Search for the cell housing the specified text and yield its [X, Y] center coordinate. 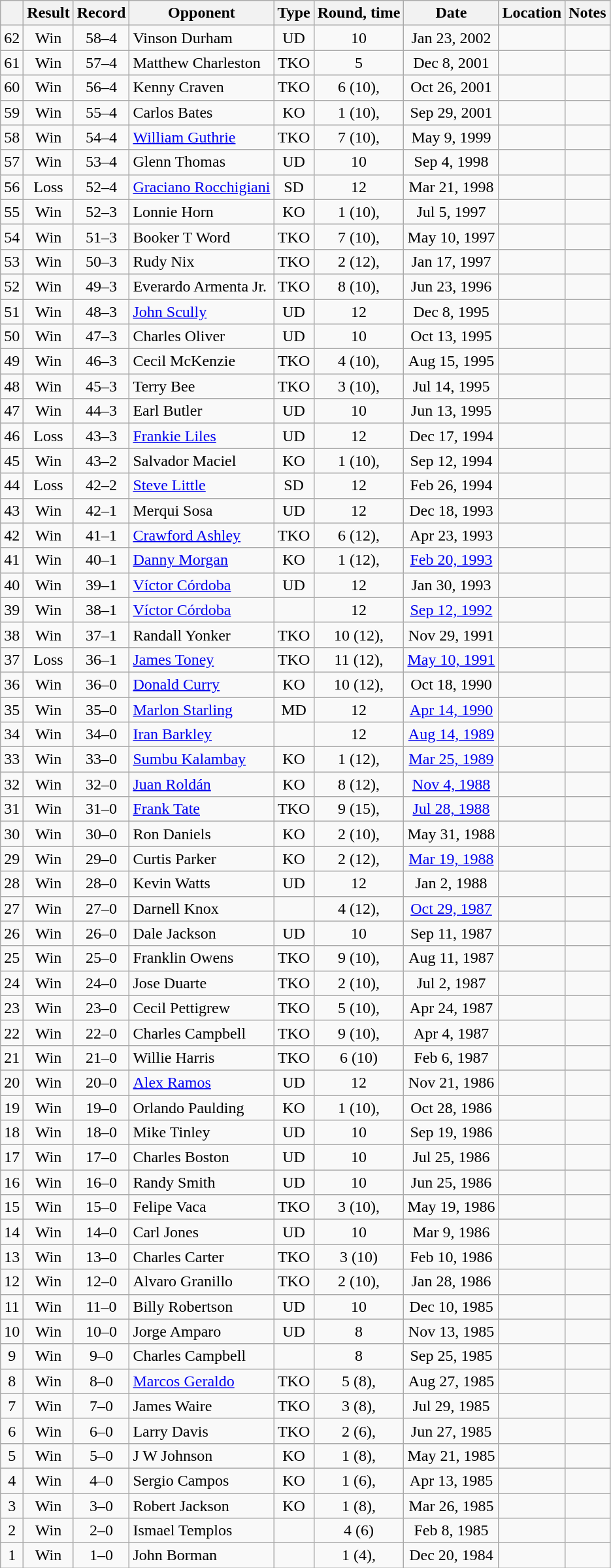
52–3 [101, 212]
52 [12, 286]
4 (10), [359, 361]
Dec 8, 2001 [451, 63]
4 (6) [359, 1531]
22 [12, 1033]
4 (12), [359, 909]
9–0 [101, 1356]
Feb 6, 1987 [451, 1058]
36 [12, 684]
9 [12, 1356]
48 [12, 386]
11 (12), [359, 659]
Glenn Thomas [201, 162]
Notes [587, 13]
6–0 [101, 1431]
50 [12, 337]
47 [12, 411]
61 [12, 63]
1 (4), [359, 1556]
1 (6), [359, 1480]
Jun 25, 1986 [451, 1182]
26 [12, 933]
62 [12, 38]
1–0 [101, 1556]
Sep 11, 1987 [451, 933]
17–0 [101, 1158]
43 [12, 510]
Jan 23, 2002 [451, 38]
20 [12, 1082]
25–0 [101, 958]
49–3 [101, 286]
3 [12, 1505]
53–4 [101, 162]
17 [12, 1158]
14–0 [101, 1232]
Matthew Charleston [201, 63]
Charles Carter [201, 1257]
7 [12, 1406]
51–3 [101, 237]
42–2 [101, 486]
James Waire [201, 1406]
Kevin Watts [201, 884]
Sep 19, 1986 [451, 1133]
43–2 [101, 461]
Opponent [201, 13]
41–1 [101, 535]
Earl Butler [201, 411]
Apr 13, 1985 [451, 1480]
22–0 [101, 1033]
Apr 24, 1987 [451, 1008]
MD [294, 709]
37 [12, 659]
21–0 [101, 1058]
18–0 [101, 1133]
Steve Little [201, 486]
2 (6), [359, 1431]
Lonnie Horn [201, 212]
May 10, 1997 [451, 237]
28 [12, 884]
36–0 [101, 684]
58 [12, 137]
Charles Boston [201, 1158]
Mar 26, 1985 [451, 1505]
Marcos Geraldo [201, 1381]
Oct 28, 1986 [451, 1108]
18 [12, 1133]
Record [101, 13]
7–0 [101, 1406]
Aug 14, 1989 [451, 735]
Jul 25, 1986 [451, 1158]
Frank Tate [201, 809]
Jul 5, 1997 [451, 212]
56 [12, 187]
Randy Smith [201, 1182]
8 (10), [359, 286]
2–0 [101, 1531]
38 [12, 635]
Aug 27, 1985 [451, 1381]
Jul 29, 1985 [451, 1406]
27–0 [101, 909]
Round, time [359, 13]
Kenny Craven [201, 88]
5–0 [101, 1456]
Jun 23, 1996 [451, 286]
21 [12, 1058]
19 [12, 1108]
Feb 8, 1985 [451, 1531]
20–0 [101, 1082]
9 (15), [359, 809]
Dale Jackson [201, 933]
Terry Bee [201, 386]
Mar 21, 1998 [451, 187]
Booker T Word [201, 237]
34–0 [101, 735]
24 [12, 983]
Ron Daniels [201, 834]
Salvador Maciel [201, 461]
Sep 4, 1998 [451, 162]
35–0 [101, 709]
Merqui Sosa [201, 510]
5 (8), [359, 1381]
Orlando Paulding [201, 1108]
23 [12, 1008]
Oct 29, 1987 [451, 909]
32–0 [101, 784]
Dec 20, 1984 [451, 1556]
44–3 [101, 411]
May 10, 1991 [451, 659]
Willie Harris [201, 1058]
John Scully [201, 312]
Everardo Armenta Jr. [201, 286]
Billy Robertson [201, 1307]
Result [48, 13]
57–4 [101, 63]
Nov 21, 1986 [451, 1082]
6 [12, 1431]
58–4 [101, 38]
12–0 [101, 1282]
29–0 [101, 859]
2 [12, 1531]
46–3 [101, 361]
11–0 [101, 1307]
May 9, 1999 [451, 137]
34 [12, 735]
37–1 [101, 635]
John Borman [201, 1556]
Oct 26, 2001 [451, 88]
25 [12, 958]
14 [12, 1232]
Iran Barkley [201, 735]
Graciano Rocchigiani [201, 187]
May 19, 1986 [451, 1207]
16–0 [101, 1182]
Robert Jackson [201, 1505]
6 (10), [359, 88]
Larry Davis [201, 1431]
Juan Roldán [201, 784]
Jan 17, 1997 [451, 261]
Dec 17, 1994 [451, 436]
Sep 29, 2001 [451, 112]
Cecil McKenzie [201, 361]
13–0 [101, 1257]
Carl Jones [201, 1232]
11 [12, 1307]
57 [12, 162]
Sumbu Kalambay [201, 759]
24–0 [101, 983]
8 (12), [359, 784]
Dec 10, 1985 [451, 1307]
53 [12, 261]
45 [12, 461]
Oct 18, 1990 [451, 684]
42–1 [101, 510]
Feb 10, 1986 [451, 1257]
James Toney [201, 659]
Aug 15, 1995 [451, 361]
35 [12, 709]
Dec 18, 1993 [451, 510]
Jan 2, 1988 [451, 884]
Mar 25, 1989 [451, 759]
Jan 30, 1993 [451, 585]
Sergio Campos [201, 1480]
39 [12, 610]
Aug 11, 1987 [451, 958]
44 [12, 486]
23–0 [101, 1008]
Alvaro Granillo [201, 1282]
Donald Curry [201, 684]
Sep 12, 1992 [451, 610]
43–3 [101, 436]
Oct 13, 1995 [451, 337]
Jul 14, 1995 [451, 386]
Jorge Amparo [201, 1331]
48–3 [101, 312]
Alex Ramos [201, 1082]
May 21, 1985 [451, 1456]
45–3 [101, 386]
Mar 19, 1988 [451, 859]
Nov 29, 1991 [451, 635]
Nov 4, 1988 [451, 784]
4 [12, 1480]
36–1 [101, 659]
31 [12, 809]
54 [12, 237]
Jan 28, 1986 [451, 1282]
28–0 [101, 884]
Apr 14, 1990 [451, 709]
54–4 [101, 137]
Apr 4, 1987 [451, 1033]
3 (10) [359, 1257]
3 (8), [359, 1406]
Darnell Knox [201, 909]
Date [451, 13]
8–0 [101, 1381]
19–0 [101, 1108]
Feb 20, 1993 [451, 560]
46 [12, 436]
16 [12, 1182]
50–3 [101, 261]
27 [12, 909]
55–4 [101, 112]
39–1 [101, 585]
Nov 13, 1985 [451, 1331]
3–0 [101, 1505]
Ismael Templos [201, 1531]
Vinson Durham [201, 38]
Sep 12, 1994 [451, 461]
Mar 9, 1986 [451, 1232]
56–4 [101, 88]
33 [12, 759]
Jul 2, 1987 [451, 983]
Frankie Liles [201, 436]
4–0 [101, 1480]
13 [12, 1257]
6 (10) [359, 1058]
Felipe Vaca [201, 1207]
15–0 [101, 1207]
49 [12, 361]
42 [12, 535]
51 [12, 312]
May 31, 1988 [451, 834]
Dec 8, 1995 [451, 312]
47–3 [101, 337]
41 [12, 560]
Cecil Pettigrew [201, 1008]
Danny Morgan [201, 560]
1 [12, 1556]
31–0 [101, 809]
29 [12, 859]
Apr 23, 1993 [451, 535]
40 [12, 585]
30 [12, 834]
Feb 26, 1994 [451, 486]
Jun 27, 1985 [451, 1431]
Marlon Starling [201, 709]
10–0 [101, 1331]
Location [532, 13]
Curtis Parker [201, 859]
6 (12), [359, 535]
Jun 13, 1995 [451, 411]
J W Johnson [201, 1456]
William Guthrie [201, 137]
Sep 25, 1985 [451, 1356]
Franklin Owens [201, 958]
59 [12, 112]
38–1 [101, 610]
Charles Oliver [201, 337]
Jose Duarte [201, 983]
40–1 [101, 560]
55 [12, 212]
Mike Tinley [201, 1133]
5 (10), [359, 1008]
Crawford Ashley [201, 535]
Jul 28, 1988 [451, 809]
Carlos Bates [201, 112]
60 [12, 88]
Randall Yonker [201, 635]
26–0 [101, 933]
33–0 [101, 759]
Rudy Nix [201, 261]
52–4 [101, 187]
30–0 [101, 834]
Type [294, 13]
15 [12, 1207]
32 [12, 784]
